Locate the cell with the specified text and output its [x, y] center coordinate. 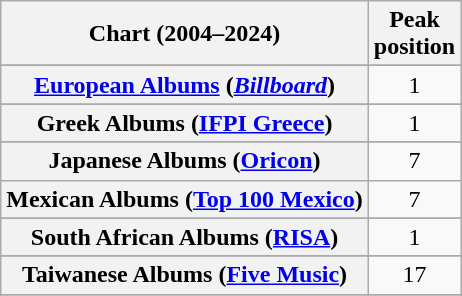
Taiwanese Albums (Five Music) [185, 275]
Chart (2004–2024) [185, 34]
Peakposition [414, 34]
Japanese Albums (Oricon) [185, 161]
South African Albums (RISA) [185, 237]
Greek Albums (IFPI Greece) [185, 123]
European Albums (Billboard) [185, 85]
17 [414, 275]
Mexican Albums (Top 100 Mexico) [185, 199]
